Extract the [x, y] coordinate from the center of the cell holding the provided text.  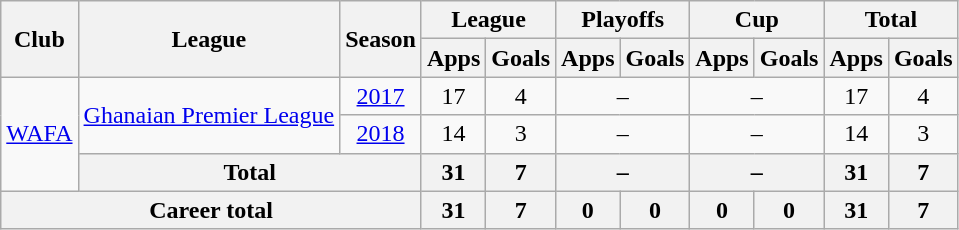
Career total [212, 210]
Cup [757, 20]
Ghanaian Premier League [209, 115]
2017 [381, 96]
Season [381, 39]
2018 [381, 134]
Club [40, 39]
WAFA [40, 134]
Playoffs [623, 20]
